Extract the [x, y] coordinate from the center of the cell holding the provided text.  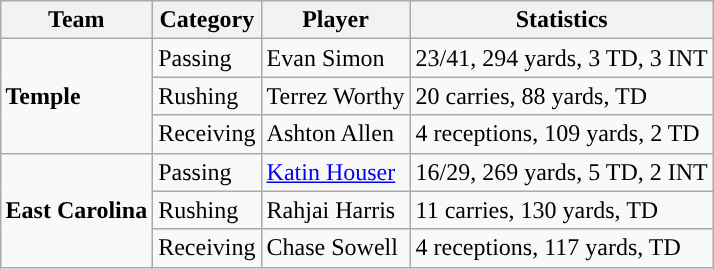
Team [76, 20]
Ashton Allen [336, 134]
20 carries, 88 yards, TD [562, 96]
Terrez Worthy [336, 96]
Evan Simon [336, 58]
4 receptions, 109 yards, 2 TD [562, 134]
Katin Houser [336, 172]
Chase Sowell [336, 248]
23/41, 294 yards, 3 TD, 3 INT [562, 58]
Player [336, 20]
Rahjai Harris [336, 210]
Statistics [562, 20]
Category [207, 20]
11 carries, 130 yards, TD [562, 210]
16/29, 269 yards, 5 TD, 2 INT [562, 172]
East Carolina [76, 210]
4 receptions, 117 yards, TD [562, 248]
Temple [76, 96]
